Search for the cell housing the specified text and yield its (X, Y) center coordinate. 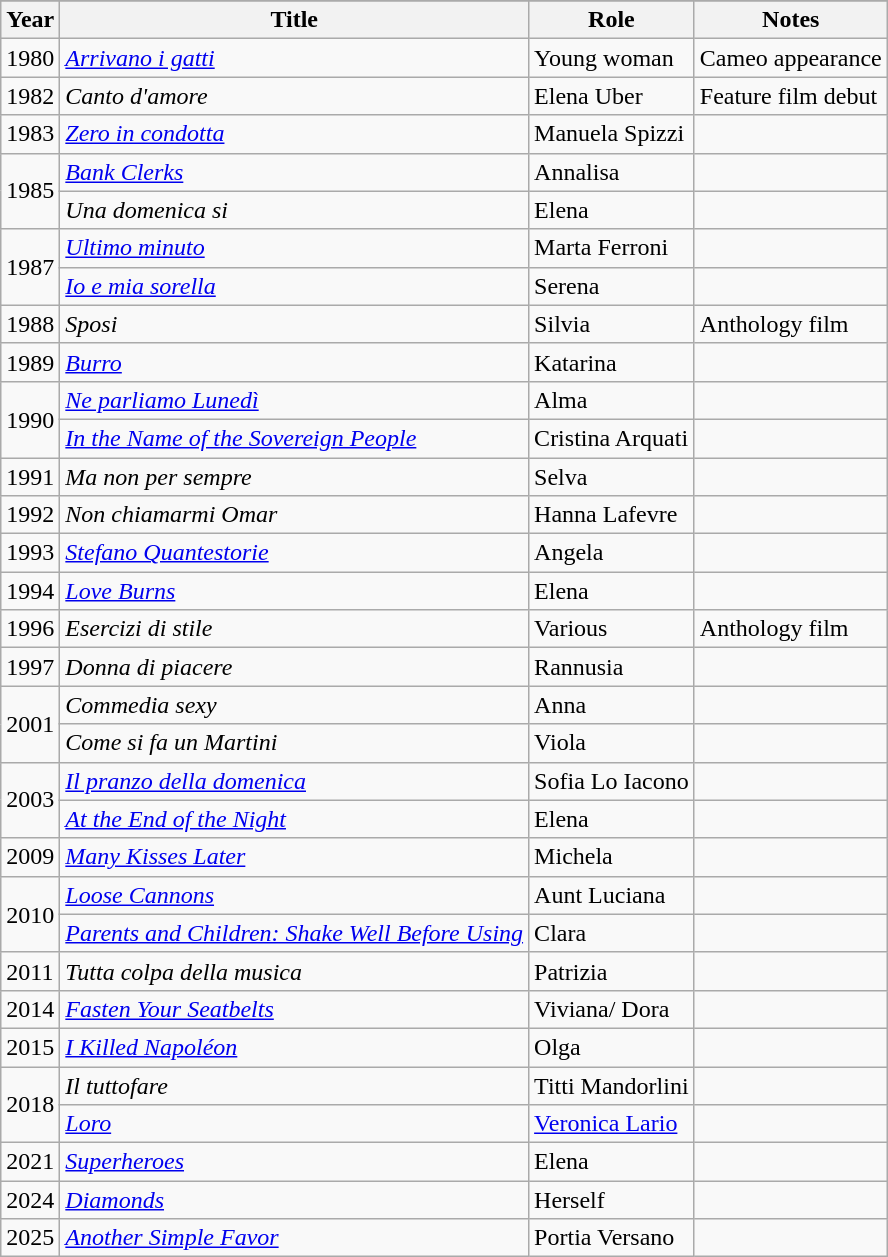
Angela (612, 553)
Io e mia sorella (294, 286)
Clara (612, 933)
1987 (30, 267)
Fasten Your Seatbelts (294, 1009)
1994 (30, 591)
Esercizi di stile (294, 629)
2003 (30, 800)
1989 (30, 362)
Superheroes (294, 1162)
Another Simple Favor (294, 1238)
Arrivano i gatti (294, 58)
Sposi (294, 324)
Ultimo minuto (294, 248)
Viviana/ Dora (612, 1009)
Various (612, 629)
Michela (612, 857)
Patrizia (612, 971)
1983 (30, 134)
I Killed Napoléon (294, 1047)
Portia Versano (612, 1238)
1991 (30, 477)
2014 (30, 1009)
Feature film debut (790, 96)
Veronica Lario (612, 1124)
2024 (30, 1200)
Rannusia (612, 667)
Il pranzo della domenica (294, 781)
Diamonds (294, 1200)
2015 (30, 1047)
2018 (30, 1104)
Canto d'amore (294, 96)
Hanna Lafevre (612, 515)
2001 (30, 724)
At the End of the Night (294, 819)
Sofia Lo Iacono (612, 781)
Aunt Luciana (612, 895)
2011 (30, 971)
Young woman (612, 58)
1997 (30, 667)
2009 (30, 857)
1996 (30, 629)
Non chiamarmi Omar (294, 515)
Zero in condotta (294, 134)
1990 (30, 419)
Parents and Children: Shake Well Before Using (294, 933)
1988 (30, 324)
Annalisa (612, 172)
Herself (612, 1200)
Come si fa un Martini (294, 743)
Loro (294, 1124)
1993 (30, 553)
Loose Cannons (294, 895)
Anna (612, 705)
Manuela Spizzi (612, 134)
1982 (30, 96)
Donna di piacere (294, 667)
Stefano Quantestorie (294, 553)
Year (30, 20)
Ma non per sempre (294, 477)
Serena (612, 286)
Ne parliamo Lunedì (294, 400)
Una domenica si (294, 210)
1992 (30, 515)
2025 (30, 1238)
Katarina (612, 362)
Role (612, 20)
In the Name of the Sovereign People (294, 438)
Titti Mandorlini (612, 1085)
Burro (294, 362)
Tutta colpa della musica (294, 971)
Olga (612, 1047)
1985 (30, 191)
Cameo appearance (790, 58)
Cristina Arquati (612, 438)
Many Kisses Later (294, 857)
2010 (30, 914)
Bank Clerks (294, 172)
2021 (30, 1162)
Viola (612, 743)
Il tuttofare (294, 1085)
Selva (612, 477)
Alma (612, 400)
Marta Ferroni (612, 248)
Silvia (612, 324)
Love Burns (294, 591)
Notes (790, 20)
Elena Uber (612, 96)
1980 (30, 58)
Commedia sexy (294, 705)
Title (294, 20)
